Pinpoint the cell where the given text exists, returning its (X, Y) midpoint coordinate. 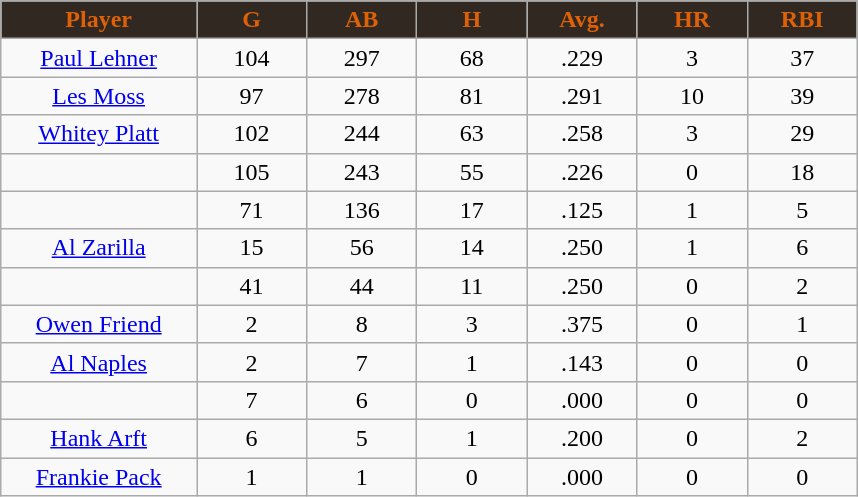
Paul Lehner (99, 58)
Avg. (582, 20)
11 (472, 286)
102 (252, 134)
Les Moss (99, 96)
39 (802, 96)
29 (802, 134)
297 (362, 58)
.291 (582, 96)
8 (362, 324)
37 (802, 58)
97 (252, 96)
18 (802, 172)
56 (362, 248)
136 (362, 210)
Owen Friend (99, 324)
81 (472, 96)
Whitey Platt (99, 134)
Al Zarilla (99, 248)
15 (252, 248)
.375 (582, 324)
63 (472, 134)
44 (362, 286)
14 (472, 248)
243 (362, 172)
.226 (582, 172)
.258 (582, 134)
278 (362, 96)
Frankie Pack (99, 477)
105 (252, 172)
Player (99, 20)
10 (692, 96)
.229 (582, 58)
AB (362, 20)
G (252, 20)
Hank Arft (99, 438)
17 (472, 210)
Al Naples (99, 362)
HR (692, 20)
41 (252, 286)
.125 (582, 210)
68 (472, 58)
H (472, 20)
71 (252, 210)
104 (252, 58)
.143 (582, 362)
55 (472, 172)
244 (362, 134)
.200 (582, 438)
RBI (802, 20)
